Search for the cell housing the specified text and yield its (X, Y) center coordinate. 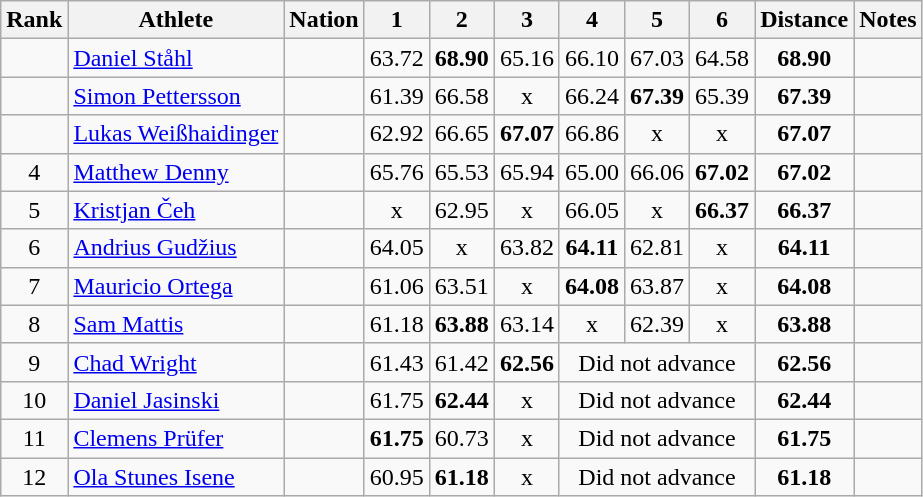
Athlete (176, 20)
Nation (324, 20)
Kristjan Čeh (176, 210)
66.06 (656, 172)
8 (34, 324)
Rank (34, 20)
7 (34, 286)
65.53 (462, 172)
Daniel Ståhl (176, 58)
62.92 (396, 134)
63.82 (526, 248)
Distance (804, 20)
66.58 (462, 96)
Matthew Denny (176, 172)
62.39 (656, 324)
Ola Stunes Isene (176, 477)
66.86 (592, 134)
60.73 (462, 438)
66.65 (462, 134)
Lukas Weißhaidinger (176, 134)
Daniel Jasinski (176, 400)
Chad Wright (176, 362)
64.05 (396, 248)
61.43 (396, 362)
65.39 (722, 96)
60.95 (396, 477)
63.14 (526, 324)
Clemens Prüfer (176, 438)
62.95 (462, 210)
63.87 (656, 286)
63.72 (396, 58)
Andrius Gudžius (176, 248)
61.42 (462, 362)
1 (396, 20)
66.24 (592, 96)
66.10 (592, 58)
Notes (888, 20)
66.05 (592, 210)
67.03 (656, 58)
61.39 (396, 96)
65.76 (396, 172)
Sam Mattis (176, 324)
9 (34, 362)
65.00 (592, 172)
64.58 (722, 58)
Mauricio Ortega (176, 286)
12 (34, 477)
65.16 (526, 58)
65.94 (526, 172)
3 (526, 20)
2 (462, 20)
Simon Pettersson (176, 96)
10 (34, 400)
62.81 (656, 248)
61.06 (396, 286)
63.51 (462, 286)
11 (34, 438)
